For the text-containing cell, return its midpoint in (X, Y) coordinate format. 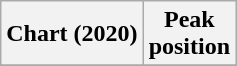
Chart (2020) (72, 34)
Peakposition (189, 34)
